Search for the cell housing the specified text and yield its (x, y) center coordinate. 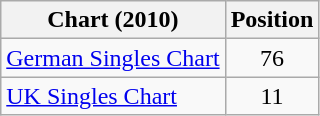
Chart (2010) (113, 20)
Position (272, 20)
UK Singles Chart (113, 96)
German Singles Chart (113, 58)
76 (272, 58)
11 (272, 96)
